Search for the cell housing the specified text and yield its [X, Y] center coordinate. 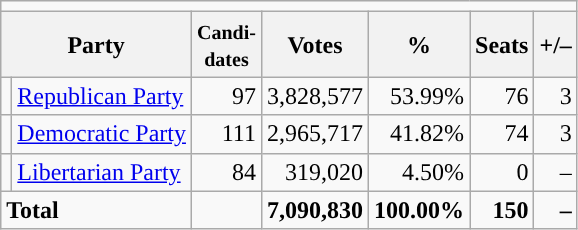
0 [502, 172]
76 [502, 96]
53.99% [420, 96]
Candi-dates [226, 44]
84 [226, 172]
Democratic Party [102, 134]
2,965,717 [314, 134]
Votes [314, 44]
Party [96, 44]
74 [502, 134]
4.50% [420, 172]
150 [502, 210]
319,020 [314, 172]
3,828,577 [314, 96]
100.00% [420, 210]
111 [226, 134]
97 [226, 96]
Republican Party [102, 96]
7,090,830 [314, 210]
41.82% [420, 134]
Total [96, 210]
+/– [556, 44]
Libertarian Party [102, 172]
Seats [502, 44]
% [420, 44]
